Provide the (x, y) coordinate of the cell's center where the given text is located.  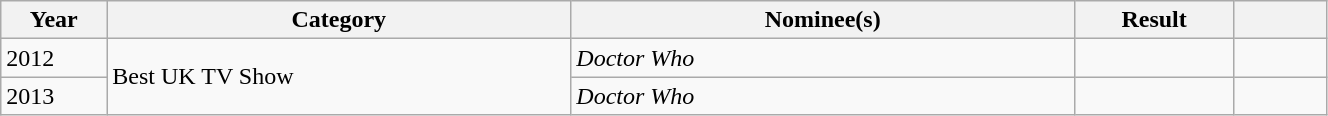
Year (54, 20)
2013 (54, 96)
Nominee(s) (823, 20)
Category (339, 20)
Result (1154, 20)
2012 (54, 58)
Best UK TV Show (339, 77)
